Extract the [x, y] coordinate from the center of the cell holding the provided text.  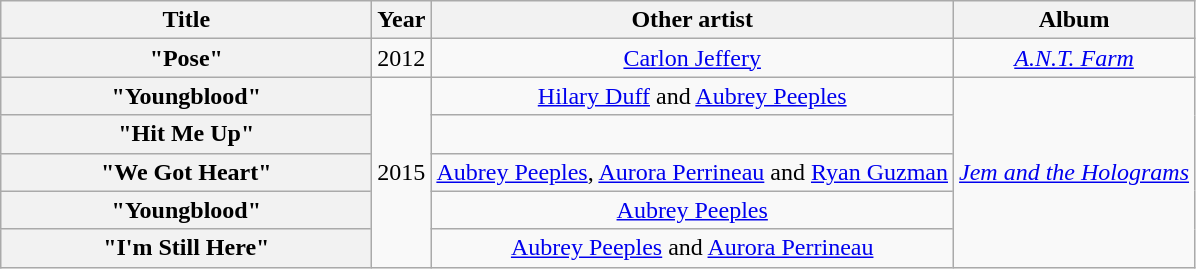
Other artist [692, 20]
Aubrey Peeples and Aurora Perrineau [692, 248]
Aubrey Peeples, Aurora Perrineau and Ryan Guzman [692, 172]
Album [1074, 20]
"We Got Heart" [186, 172]
"I'm Still Here" [186, 248]
2015 [402, 172]
A.N.T. Farm [1074, 58]
"Hit Me Up" [186, 134]
Jem and the Holograms [1074, 172]
Carlon Jeffery [692, 58]
Year [402, 20]
Aubrey Peeples [692, 210]
2012 [402, 58]
Title [186, 20]
"Pose" [186, 58]
Hilary Duff and Aubrey Peeples [692, 96]
